Return the (x, y) coordinate for the center point of the cell that contains the specified text.  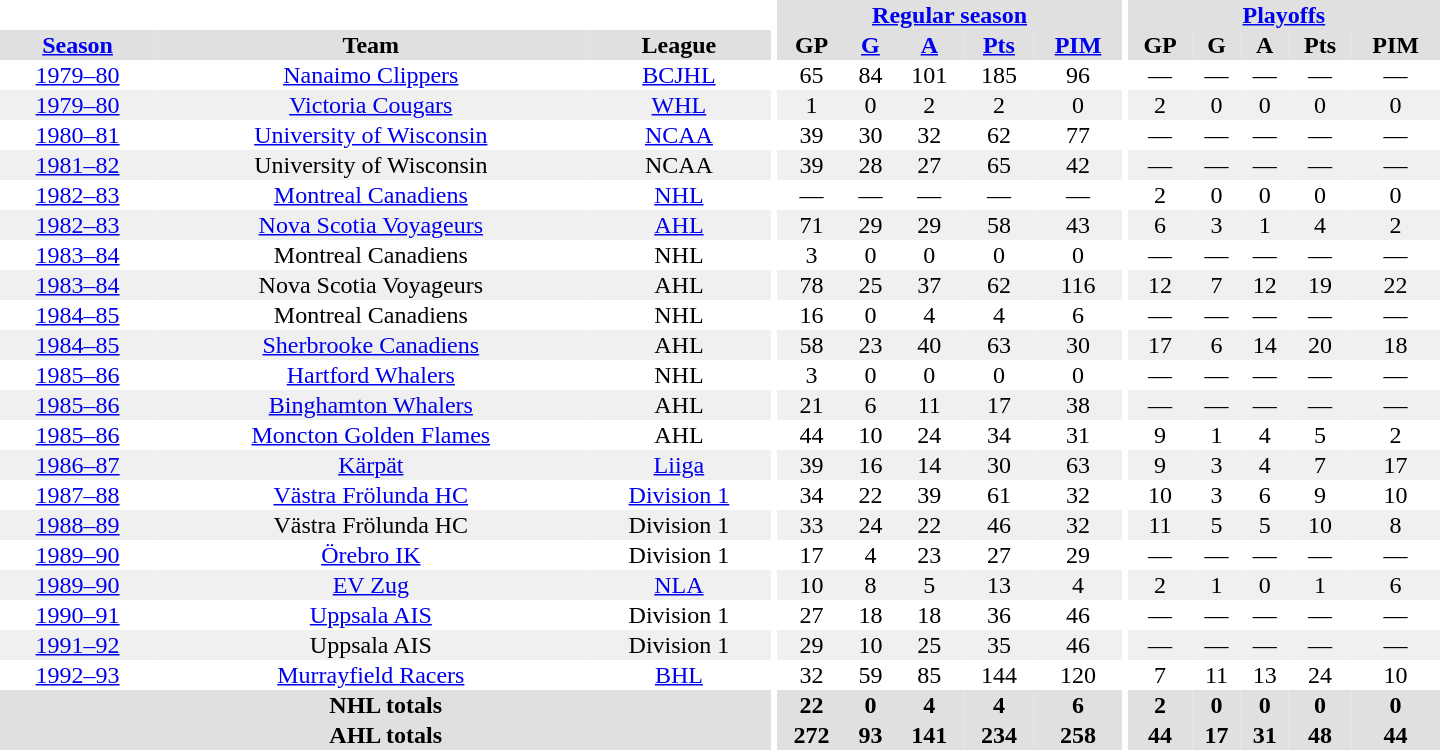
NHL totals (386, 705)
Liiga (678, 465)
144 (999, 675)
1991–92 (78, 645)
Regular season (950, 15)
Murrayfield Racers (370, 675)
78 (812, 285)
20 (1320, 345)
28 (870, 165)
84 (870, 75)
Nanaimo Clippers (370, 75)
48 (1320, 735)
37 (930, 285)
93 (870, 735)
Victoria Cougars (370, 105)
Örebro IK (370, 555)
BCJHL (678, 75)
1990–91 (78, 615)
272 (812, 735)
116 (1078, 285)
38 (1078, 405)
1992–93 (78, 675)
NLA (678, 585)
141 (930, 735)
42 (1078, 165)
19 (1320, 285)
101 (930, 75)
234 (999, 735)
Playoffs (1284, 15)
61 (999, 495)
77 (1078, 135)
43 (1078, 225)
40 (930, 345)
1980–81 (78, 135)
85 (930, 675)
Moncton Golden Flames (370, 435)
258 (1078, 735)
120 (1078, 675)
1987–88 (78, 495)
WHL (678, 105)
1988–89 (78, 525)
BHL (678, 675)
59 (870, 675)
Sherbrooke Canadiens (370, 345)
96 (1078, 75)
21 (812, 405)
185 (999, 75)
35 (999, 645)
Season (78, 45)
1981–82 (78, 165)
Hartford Whalers (370, 375)
1986–87 (78, 465)
EV Zug (370, 585)
Team (370, 45)
36 (999, 615)
71 (812, 225)
33 (812, 525)
League (678, 45)
Kärpät (370, 465)
AHL totals (386, 735)
Binghamton Whalers (370, 405)
